Pinpoint the cell where the given text exists, returning its [X, Y] midpoint coordinate. 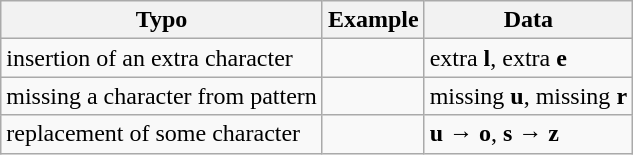
replacement of some character [162, 134]
Data [528, 20]
extra l, extra e [528, 58]
Example [373, 20]
insertion of an extra character [162, 58]
u → o, s → z [528, 134]
missing a character from pattern [162, 96]
Typo [162, 20]
missing u, missing r [528, 96]
